Return the [x, y] coordinate for the center point of the cell that contains the specified text.  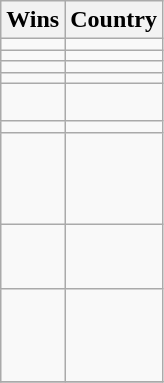
Wins [33, 20]
Country [114, 20]
